Return (X, Y) of the center of cell containing provided text 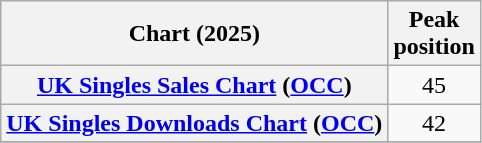
42 (434, 123)
UK Singles Sales Chart (OCC) (194, 85)
Peak position (434, 34)
UK Singles Downloads Chart (OCC) (194, 123)
Chart (2025) (194, 34)
45 (434, 85)
